Capture the cell that displays the provided text and extract its (X, Y) central coordinate. 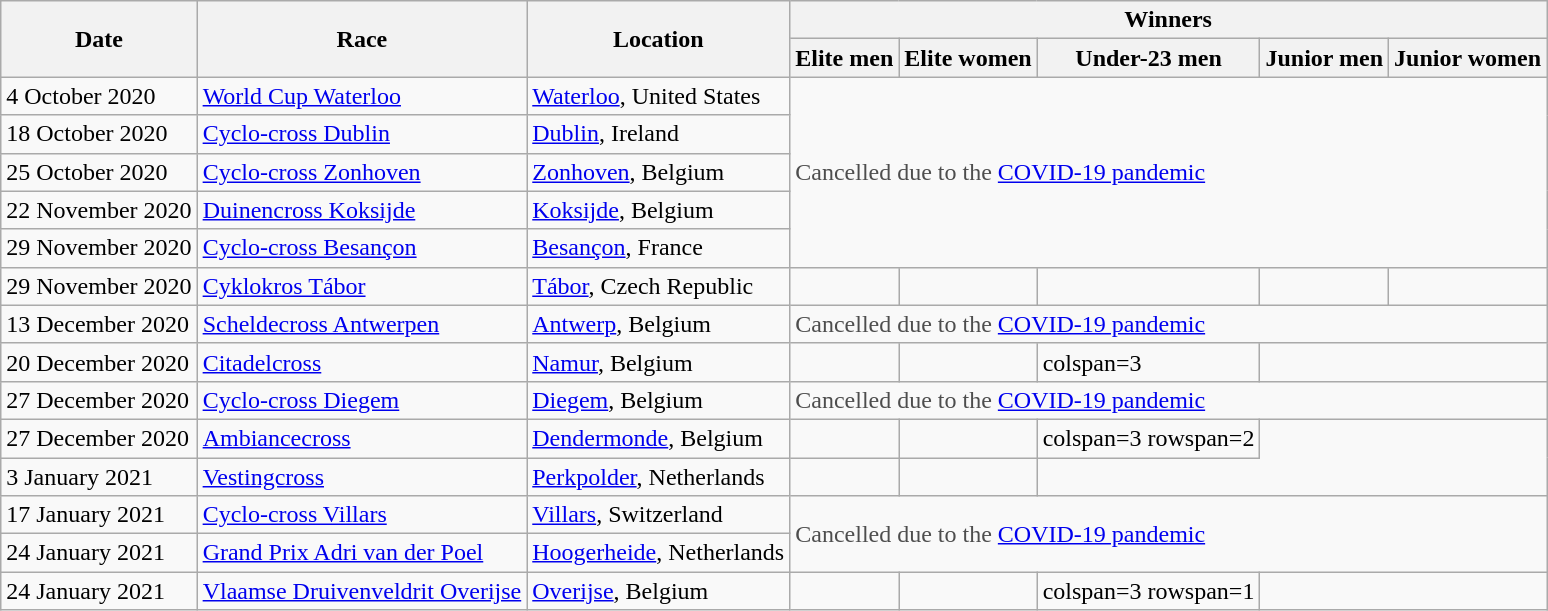
20 December 2020 (99, 362)
22 November 2020 (99, 210)
Junior women (1468, 58)
Koksijde, Belgium (658, 210)
Waterloo, United States (658, 96)
Duinencross Koksijde (362, 210)
Cyclo-cross Dublin (362, 134)
Perkpolder, Netherlands (658, 477)
Villars, Switzerland (658, 515)
Diegem, Belgium (658, 400)
Namur, Belgium (658, 362)
4 October 2020 (99, 96)
Race (362, 39)
25 October 2020 (99, 172)
Junior men (1324, 58)
Cyclo-cross Villars (362, 515)
Dendermonde, Belgium (658, 438)
Cyclo-cross Besançon (362, 248)
colspan=3 rowspan=2 (1148, 438)
18 October 2020 (99, 134)
Winners (1168, 20)
Cyclo-cross Diegem (362, 400)
Location (658, 39)
Zonhoven, Belgium (658, 172)
Besançon, France (658, 248)
Citadelcross (362, 362)
Elite men (844, 58)
Cyklokros Tábor (362, 286)
Tábor, Czech Republic (658, 286)
Overijse, Belgium (658, 591)
Cyclo-cross Zonhoven (362, 172)
Hoogerheide, Netherlands (658, 553)
Ambiancecross (362, 438)
Elite women (968, 58)
Scheldecross Antwerpen (362, 324)
Grand Prix Adri van der Poel (362, 553)
Vestingcross (362, 477)
colspan=3 rowspan=1 (1148, 591)
Vlaamse Druivenveldrit Overijse (362, 591)
Under-23 men (1148, 58)
Date (99, 39)
17 January 2021 (99, 515)
World Cup Waterloo (362, 96)
3 January 2021 (99, 477)
13 December 2020 (99, 324)
Antwerp, Belgium (658, 324)
colspan=3 (1148, 362)
Dublin, Ireland (658, 134)
